Return the (x, y) coordinate for the center point of the cell that contains the specified text.  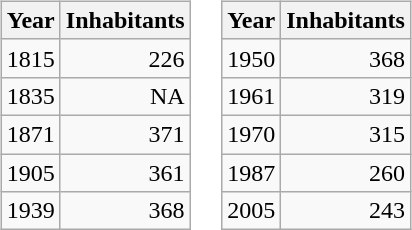
1950 (252, 58)
371 (125, 134)
361 (125, 173)
243 (346, 211)
1987 (252, 173)
1970 (252, 134)
319 (346, 96)
1961 (252, 96)
1939 (30, 211)
315 (346, 134)
NA (125, 96)
260 (346, 173)
1815 (30, 58)
1905 (30, 173)
226 (125, 58)
1871 (30, 134)
2005 (252, 211)
1835 (30, 96)
